Return (x, y) of the center of cell containing provided text 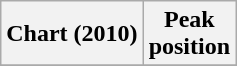
Peak position (189, 34)
Chart (2010) (72, 34)
